From the cell containing the given text, extract its center point as (x, y) coordinate. 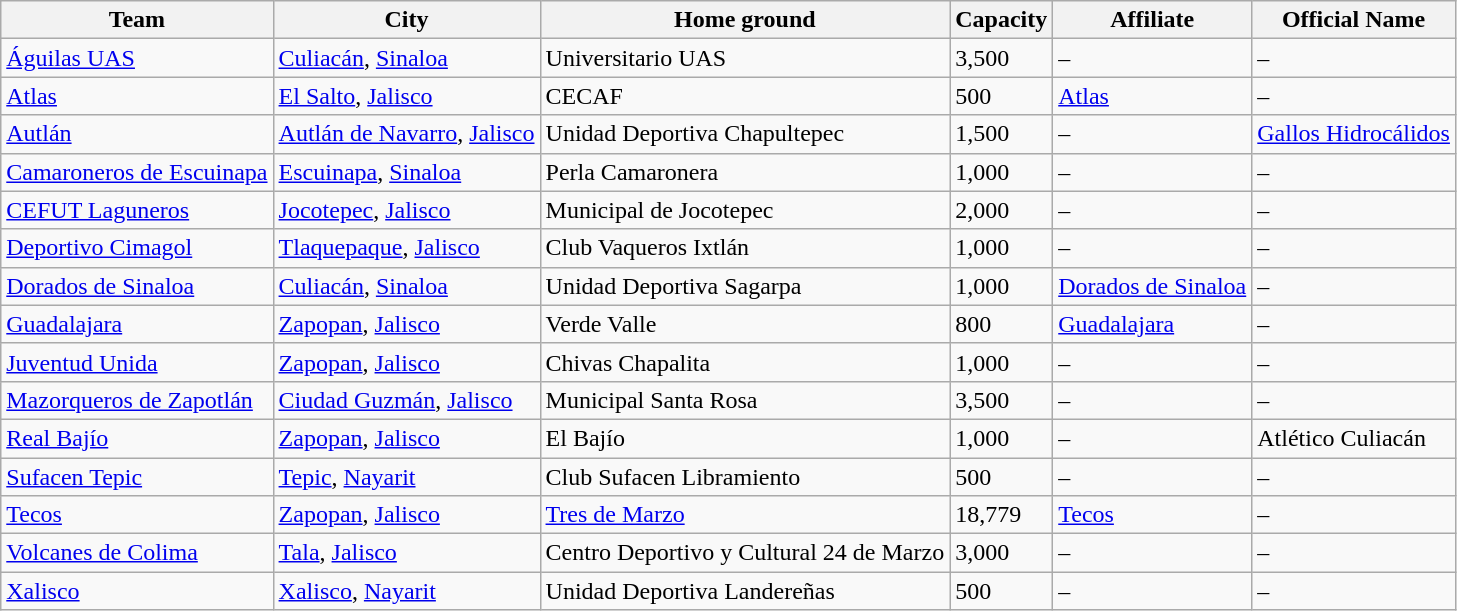
Escuinapa, Sinaloa (406, 172)
Municipal Santa Rosa (745, 400)
Club Sufacen Libramiento (745, 477)
Deportivo Cimagol (137, 248)
Tres de Marzo (745, 515)
Sufacen Tepic (137, 477)
Verde Valle (745, 324)
Volcanes de Colima (137, 553)
Affiliate (1152, 20)
Municipal de Jocotepec (745, 210)
Perla Camaronera (745, 172)
Autlán (137, 134)
2,000 (1002, 210)
Team (137, 20)
CECAF (745, 96)
18,779 (1002, 515)
Águilas UAS (137, 58)
Xalisco, Nayarit (406, 591)
3,000 (1002, 553)
CEFUT Laguneros (137, 210)
Atlético Culiacán (1354, 438)
El Salto, Jalisco (406, 96)
Unidad Deportiva Sagarpa (745, 286)
Juventud Unida (137, 362)
Unidad Deportiva Landereñas (745, 591)
City (406, 20)
Home ground (745, 20)
Capacity (1002, 20)
Autlán de Navarro, Jalisco (406, 134)
Mazorqueros de Zapotlán (137, 400)
Centro Deportivo y Cultural 24 de Marzo (745, 553)
Unidad Deportiva Chapultepec (745, 134)
Universitario UAS (745, 58)
Tala, Jalisco (406, 553)
Club Vaqueros Ixtlán (745, 248)
Camaroneros de Escuinapa (137, 172)
Gallos Hidrocálidos (1354, 134)
Xalisco (137, 591)
Tlaquepaque, Jalisco (406, 248)
Chivas Chapalita (745, 362)
El Bajío (745, 438)
Jocotepec, Jalisco (406, 210)
Tepic, Nayarit (406, 477)
Ciudad Guzmán, Jalisco (406, 400)
Official Name (1354, 20)
1,500 (1002, 134)
Real Bajío (137, 438)
800 (1002, 324)
